Extract the [X, Y] coordinate from the center of the cell holding the provided text.  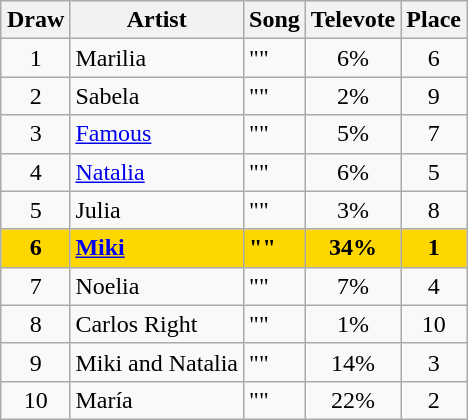
Miki and Natalia [157, 362]
Miki [157, 248]
1% [352, 324]
2% [352, 96]
34% [352, 248]
7% [352, 286]
Televote [352, 20]
Famous [157, 134]
Noelia [157, 286]
Song [275, 20]
Marilia [157, 58]
Carlos Right [157, 324]
3% [352, 210]
14% [352, 362]
22% [352, 400]
Sabela [157, 96]
Draw [35, 20]
María [157, 400]
Artist [157, 20]
Natalia [157, 172]
5% [352, 134]
Julia [157, 210]
Place [434, 20]
